Locate the cell with the specified text and output its [X, Y] center coordinate. 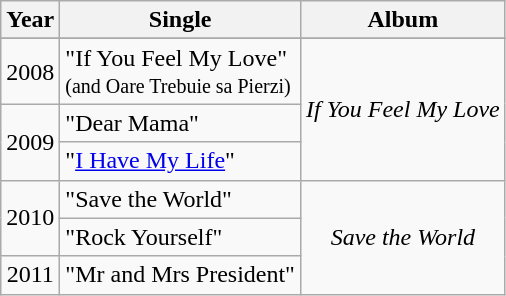
Save the World [402, 237]
Single [180, 20]
Album [402, 20]
"I Have My Life" [180, 161]
2010 [30, 218]
"Rock Yourself" [180, 237]
Year [30, 20]
"Dear Mama" [180, 123]
"If You Feel My Love"(and Oare Trebuie sa Pierzi) [180, 72]
If You Feel My Love [402, 110]
2009 [30, 142]
2011 [30, 275]
2008 [30, 72]
"Mr and Mrs President" [180, 275]
"Save the World" [180, 199]
